Identify which cell holds the provided text, then report its [x, y] central coordinate. 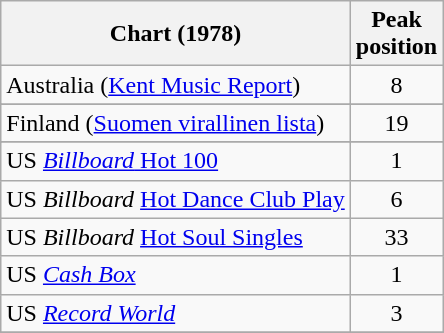
US Billboard Hot 100 [176, 161]
6 [396, 199]
Australia (Kent Music Report) [176, 85]
33 [396, 237]
US Record World [176, 313]
US Billboard Hot Soul Singles [176, 237]
3 [396, 313]
Peakposition [396, 34]
19 [396, 123]
US Cash Box [176, 275]
Chart (1978) [176, 34]
8 [396, 85]
US Billboard Hot Dance Club Play [176, 199]
Finland (Suomen virallinen lista) [176, 123]
